Capture the cell that displays the provided text and extract its [x, y] central coordinate. 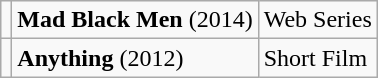
Mad Black Men (2014) [135, 20]
Anything (2012) [135, 58]
Web Series [318, 20]
Short Film [318, 58]
